Return (x, y) of the center of cell containing provided text 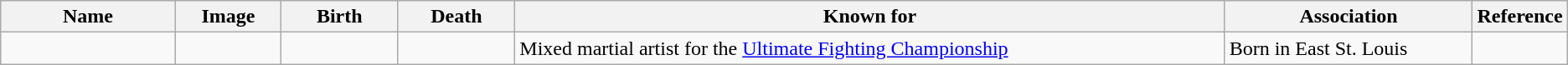
Name (88, 17)
Image (228, 17)
Association (1349, 17)
Known for (869, 17)
Birth (340, 17)
Reference (1519, 17)
Mixed martial artist for the Ultimate Fighting Championship (869, 48)
Death (456, 17)
Born in East St. Louis (1349, 48)
